Capture the cell that displays the provided text and extract its (X, Y) central coordinate. 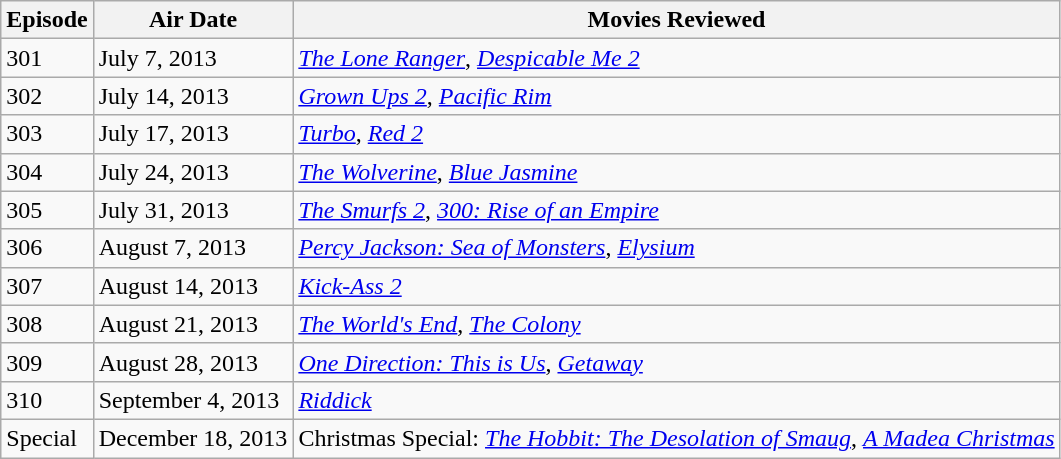
304 (47, 172)
Riddick (676, 400)
309 (47, 362)
August 21, 2013 (193, 324)
Percy Jackson: Sea of Monsters, Elysium (676, 248)
303 (47, 134)
Turbo, Red 2 (676, 134)
July 31, 2013 (193, 210)
310 (47, 400)
306 (47, 248)
August 28, 2013 (193, 362)
Grown Ups 2, Pacific Rim (676, 96)
Christmas Special: The Hobbit: The Desolation of Smaug, A Madea Christmas (676, 438)
The Wolverine, Blue Jasmine (676, 172)
September 4, 2013 (193, 400)
302 (47, 96)
July 24, 2013 (193, 172)
301 (47, 58)
The World's End, The Colony (676, 324)
308 (47, 324)
July 17, 2013 (193, 134)
The Lone Ranger, Despicable Me 2 (676, 58)
Movies Reviewed (676, 20)
July 14, 2013 (193, 96)
Episode (47, 20)
July 7, 2013 (193, 58)
305 (47, 210)
Kick-Ass 2 (676, 286)
One Direction: This is Us, Getaway (676, 362)
307 (47, 286)
August 14, 2013 (193, 286)
August 7, 2013 (193, 248)
Special (47, 438)
December 18, 2013 (193, 438)
The Smurfs 2, 300: Rise of an Empire (676, 210)
Air Date (193, 20)
